Determine the [x, y] coordinate at the center of the cell enclosing the given text.  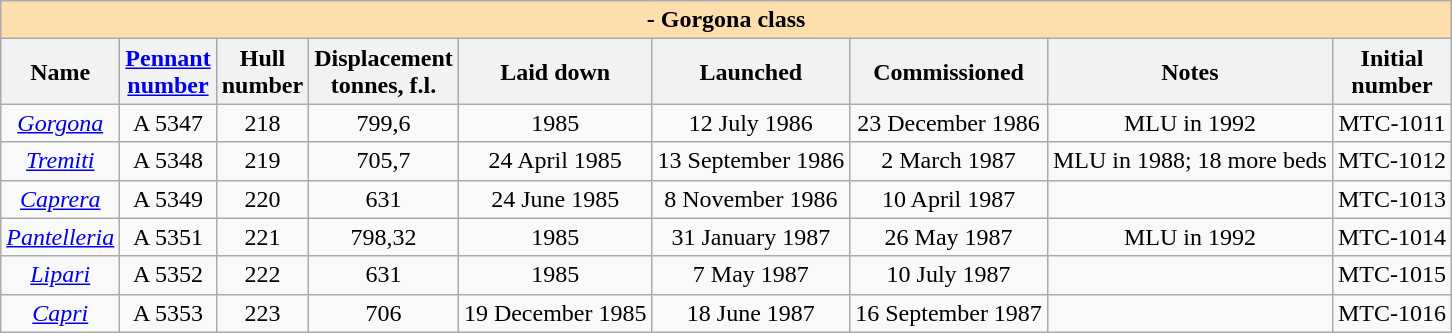
A 5348 [168, 161]
MTC-1011 [1392, 123]
2 March 1987 [949, 161]
Tremiti [60, 161]
799,6 [384, 123]
24 June 1985 [555, 199]
705,7 [384, 161]
Caprera [60, 199]
Laid down [555, 72]
221 [262, 237]
24 April 1985 [555, 161]
Capri [60, 313]
7 May 1987 [751, 275]
Displacementtonnes, f.l. [384, 72]
MTC-1015 [1392, 275]
Hullnumber [262, 72]
Commissioned [949, 72]
12 July 1986 [751, 123]
MTC-1013 [1392, 199]
13 September 1986 [751, 161]
Initialnumber [1392, 72]
10 April 1987 [949, 199]
26 May 1987 [949, 237]
Lipari [60, 275]
218 [262, 123]
MLU in 1988; 18 more beds [1190, 161]
8 November 1986 [751, 199]
16 September 1987 [949, 313]
220 [262, 199]
A 5351 [168, 237]
222 [262, 275]
798,32 [384, 237]
MTC-1016 [1392, 313]
A 5352 [168, 275]
223 [262, 313]
A 5353 [168, 313]
219 [262, 161]
Pantelleria [60, 237]
23 December 1986 [949, 123]
Launched [751, 72]
Pennantnumber [168, 72]
MTC-1012 [1392, 161]
Gorgona [60, 123]
Name [60, 72]
706 [384, 313]
Notes [1190, 72]
18 June 1987 [751, 313]
19 December 1985 [555, 313]
- Gorgona class [726, 20]
MTC-1014 [1392, 237]
A 5347 [168, 123]
A 5349 [168, 199]
31 January 1987 [751, 237]
10 July 1987 [949, 275]
